Identify which cell holds the provided text, then report its [X, Y] central coordinate. 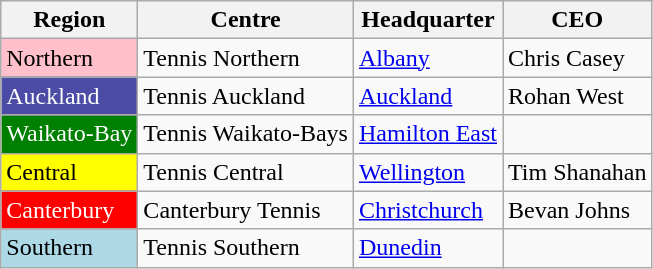
Hamilton East [428, 134]
Central [70, 172]
Wellington [428, 172]
Waikato-Bay [70, 134]
Tennis Central [246, 172]
Northern [70, 58]
Tim Shanahan [578, 172]
Albany [428, 58]
Headquarter [428, 20]
Tennis Waikato-Bays [246, 134]
Region [70, 20]
Dunedin [428, 248]
Tennis Auckland [246, 96]
Christchurch [428, 210]
Tennis Northern [246, 58]
Bevan Johns [578, 210]
Centre [246, 20]
Canterbury Tennis [246, 210]
Southern [70, 248]
Chris Casey [578, 58]
Tennis Southern [246, 248]
Rohan West [578, 96]
CEO [578, 20]
Canterbury [70, 210]
